Find where the given text appears and provide that cell's center as (X, Y) coordinate. 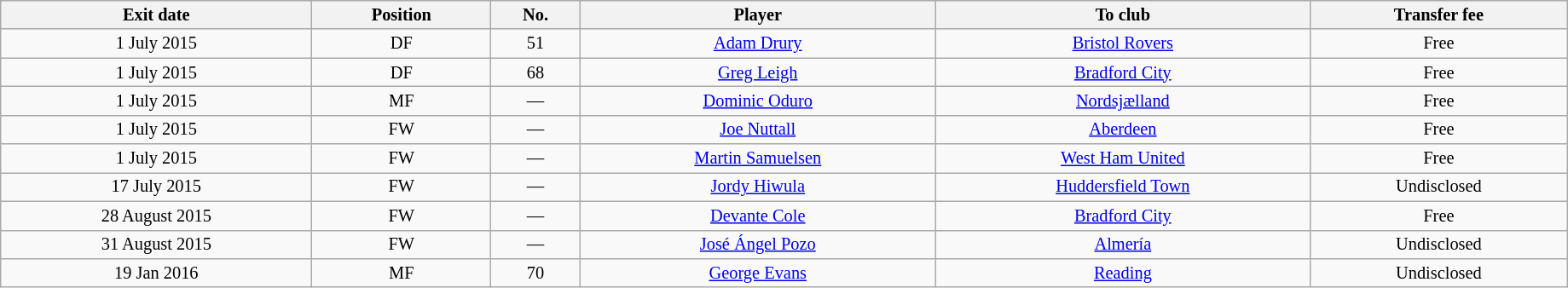
No. (535, 14)
Adam Drury (757, 43)
31 August 2015 (157, 245)
19 Jan 2016 (157, 273)
Devante Cole (757, 216)
Jordy Hiwula (757, 187)
Nordsjælland (1122, 101)
Reading (1122, 273)
17 July 2015 (157, 187)
George Evans (757, 273)
Transfer fee (1438, 14)
68 (535, 72)
Exit date (157, 14)
To club (1122, 14)
70 (535, 273)
Huddersfield Town (1122, 187)
Aberdeen (1122, 130)
Dominic Oduro (757, 101)
José Ángel Pozo (757, 245)
Player (757, 14)
West Ham United (1122, 158)
28 August 2015 (157, 216)
Position (402, 14)
Almería (1122, 245)
Bristol Rovers (1122, 43)
51 (535, 43)
Martin Samuelsen (757, 158)
Joe Nuttall (757, 130)
Greg Leigh (757, 72)
